Pinpoint the cell where the given text exists, returning its [x, y] midpoint coordinate. 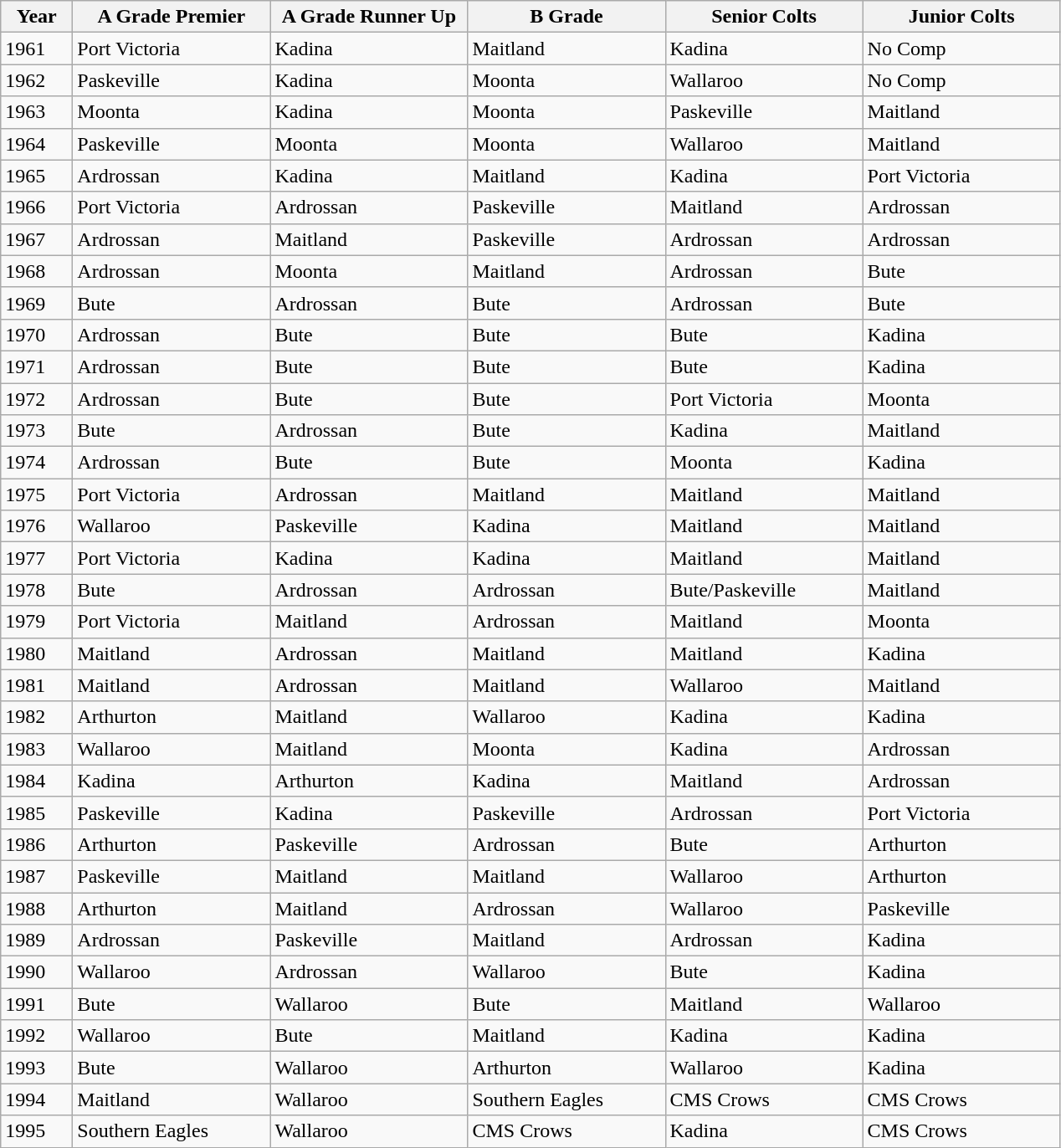
1967 [37, 239]
Year [37, 17]
1970 [37, 335]
1984 [37, 781]
1983 [37, 749]
B Grade [566, 17]
1971 [37, 366]
1976 [37, 526]
1966 [37, 208]
1993 [37, 1068]
1982 [37, 717]
1988 [37, 908]
1981 [37, 685]
Junior Colts [961, 17]
1994 [37, 1099]
1975 [37, 495]
Senior Colts [764, 17]
1977 [37, 558]
1979 [37, 622]
1968 [37, 271]
1992 [37, 1036]
1986 [37, 844]
A Grade Premier [172, 17]
1991 [37, 1004]
1978 [37, 590]
1972 [37, 399]
1961 [37, 49]
1962 [37, 80]
1980 [37, 653]
1963 [37, 112]
1987 [37, 876]
1990 [37, 972]
1969 [37, 303]
1965 [37, 176]
A Grade Runner Up [369, 17]
1973 [37, 431]
1995 [37, 1131]
1985 [37, 812]
1989 [37, 940]
1974 [37, 463]
Bute/Paskeville [764, 590]
1964 [37, 144]
